From the cell containing the given text, extract its center point as (x, y) coordinate. 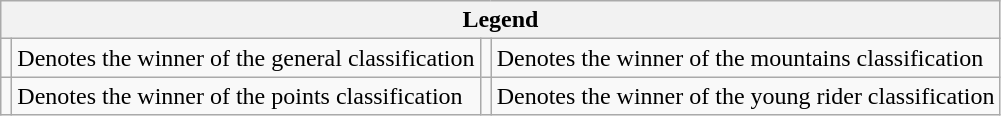
Denotes the winner of the general classification (246, 58)
Denotes the winner of the young rider classification (746, 96)
Legend (500, 20)
Denotes the winner of the mountains classification (746, 58)
Denotes the winner of the points classification (246, 96)
